Pinpoint the cell where the given text exists, returning its [x, y] midpoint coordinate. 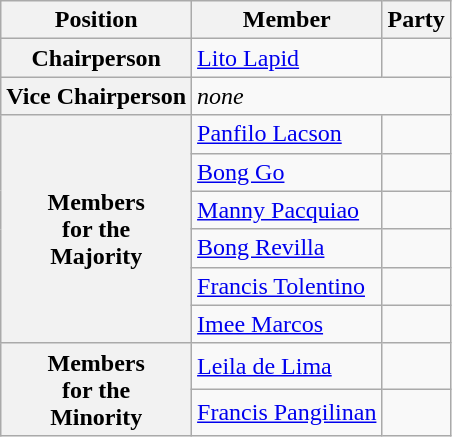
Manny Pacquiao [287, 210]
Bong Revilla [287, 248]
Lito Lapid [287, 58]
Vice Chairperson [96, 96]
Leila de Lima [287, 366]
Party [416, 20]
none [322, 96]
Position [96, 20]
Francis Pangilinan [287, 412]
Panfilo Lacson [287, 134]
Bong Go [287, 172]
Member [287, 20]
Membersfor theMajority [96, 229]
Imee Marcos [287, 324]
Membersfor theMinority [96, 389]
Francis Tolentino [287, 286]
Chairperson [96, 58]
